Return the [X, Y] coordinate for the center point of the cell that contains the specified text.  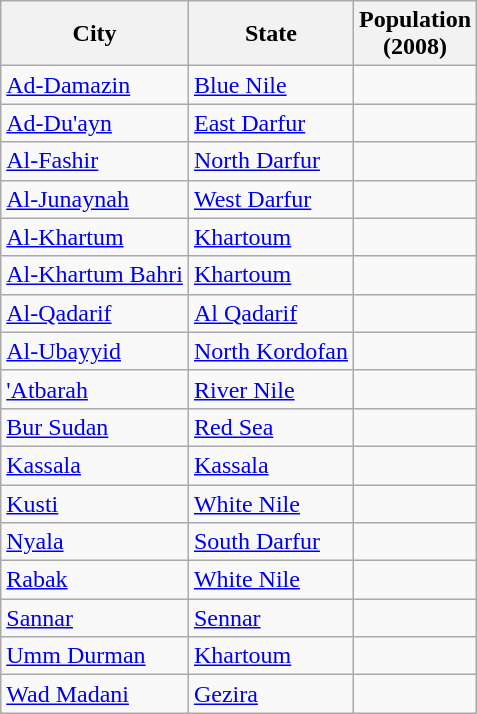
Al Qadarif [270, 313]
Ad-Du'ayn [95, 123]
Al-Khartum Bahri [95, 275]
Nyala [95, 542]
Al-Junaynah [95, 199]
Al-Fashir [95, 161]
Umm Durman [95, 656]
City [95, 34]
Kusti [95, 503]
Al-Ubayyid [95, 351]
North Kordofan [270, 351]
West Darfur [270, 199]
Gezira [270, 694]
North Darfur [270, 161]
Wad Madani [95, 694]
Rabak [95, 580]
'Atbarah [95, 389]
Sannar [95, 618]
River Nile [270, 389]
State [270, 34]
South Darfur [270, 542]
Blue Nile [270, 85]
Al-Khartum [95, 237]
Sennar [270, 618]
Ad-Damazin [95, 85]
Population(2008) [414, 34]
Al-Qadarif [95, 313]
Red Sea [270, 427]
East Darfur [270, 123]
Bur Sudan [95, 427]
